Locate the cell with the specified text and output its [x, y] center coordinate. 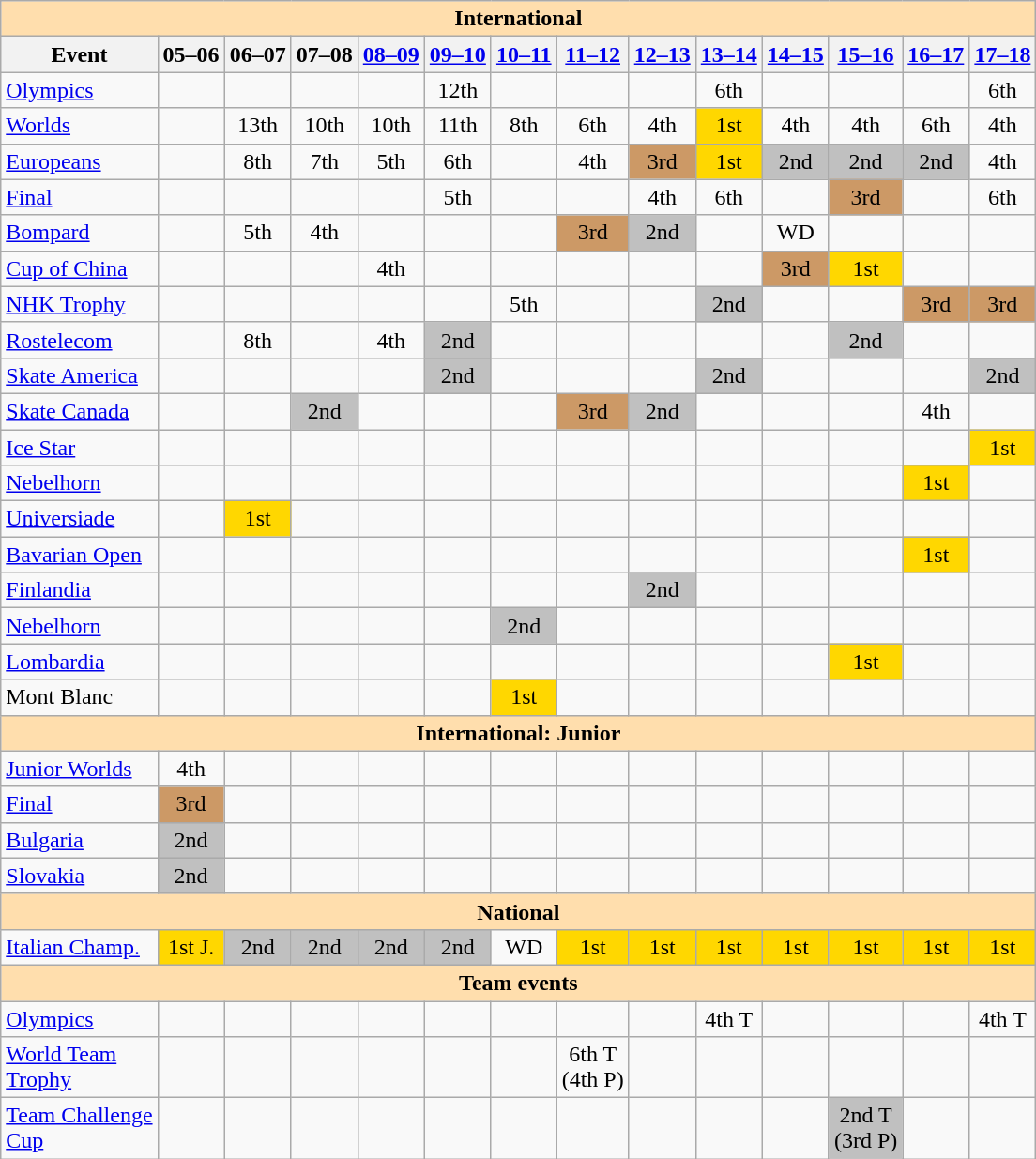
13–14 [728, 54]
NHK Trophy [79, 304]
6th T (4th P) [593, 1068]
Junior Worlds [79, 769]
06–07 [257, 54]
Worlds [79, 126]
07–08 [325, 54]
Skate Canada [79, 411]
17–18 [1002, 54]
Team ChallengeCup [79, 1128]
2nd T (3rd P) [865, 1128]
Rostelecom [79, 340]
Bavarian Open [79, 555]
12th [458, 90]
Bompard [79, 233]
11–12 [593, 54]
Bulgaria [79, 840]
15–16 [865, 54]
10–11 [524, 54]
1st J. [191, 947]
Cup of China [79, 268]
7th [325, 161]
Event [79, 54]
Europeans [79, 161]
12–13 [663, 54]
Team events [518, 983]
National [518, 911]
Finlandia [79, 590]
World TeamTrophy [79, 1068]
Mont Blanc [79, 697]
08–09 [390, 54]
Slovakia [79, 876]
Skate America [79, 375]
05–06 [191, 54]
13th [257, 126]
Italian Champ. [79, 947]
Universiade [79, 519]
14–15 [796, 54]
International [518, 19]
International: Junior [518, 733]
16–17 [937, 54]
Ice Star [79, 448]
Lombardia [79, 662]
09–10 [458, 54]
11th [458, 126]
